For the text-containing cell, return its midpoint in (x, y) coordinate format. 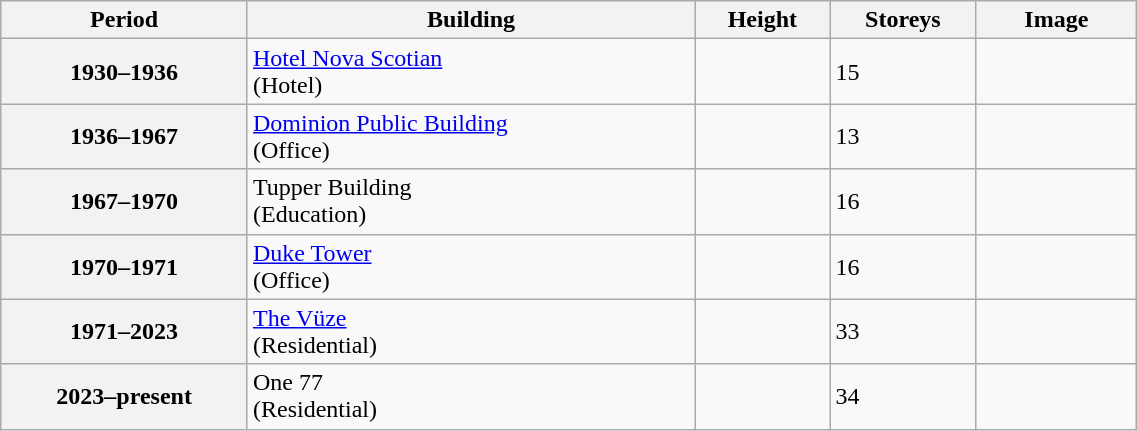
Storeys (903, 20)
2023–present (124, 396)
1967–1970 (124, 202)
34 (903, 396)
Building (470, 20)
1930–1936 (124, 72)
Duke Tower(Office) (470, 266)
One 77(Residential) (470, 396)
Period (124, 20)
Height (762, 20)
1936–1967 (124, 136)
Dominion Public Building(Office) (470, 136)
15 (903, 72)
Hotel Nova Scotian(Hotel) (470, 72)
1971–2023 (124, 332)
Image (1056, 20)
33 (903, 332)
13 (903, 136)
1970–1971 (124, 266)
Tupper Building(Education) (470, 202)
The Vüze(Residential) (470, 332)
